Search for the cell housing the specified text and yield its [x, y] center coordinate. 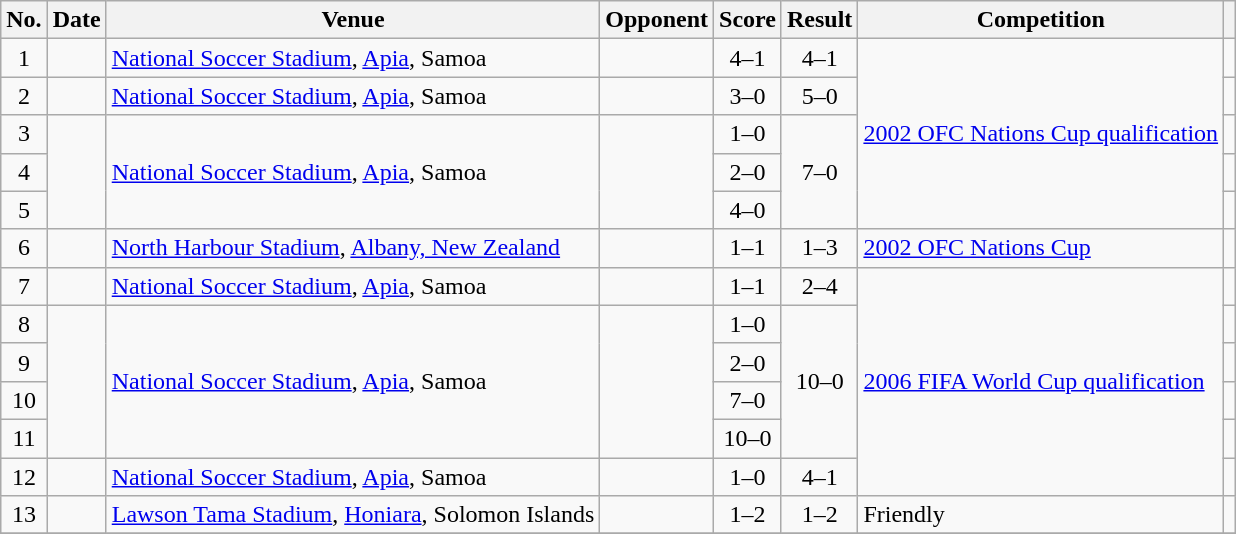
10 [24, 400]
1 [24, 58]
1–3 [819, 248]
11 [24, 438]
4–0 [748, 210]
4 [24, 172]
13 [24, 515]
2006 FIFA World Cup qualification [1041, 381]
2–4 [819, 286]
Score [748, 20]
2 [24, 96]
Friendly [1041, 515]
5 [24, 210]
7 [24, 286]
5–0 [819, 96]
12 [24, 477]
2002 OFC Nations Cup qualification [1041, 134]
Date [76, 20]
No. [24, 20]
North Harbour Stadium, Albany, New Zealand [353, 248]
2002 OFC Nations Cup [1041, 248]
8 [24, 324]
9 [24, 362]
Opponent [657, 20]
Competition [1041, 20]
3–0 [748, 96]
Result [819, 20]
Lawson Tama Stadium, Honiara, Solomon Islands [353, 515]
Venue [353, 20]
3 [24, 134]
6 [24, 248]
